Pinpoint the cell where the given text exists, returning its (x, y) midpoint coordinate. 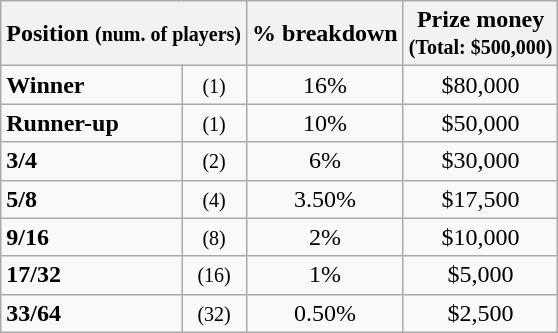
6% (326, 161)
0.50% (326, 313)
5/8 (92, 199)
3.50% (326, 199)
$2,500 (480, 313)
Runner-up (92, 123)
17/32 (92, 275)
(4) (214, 199)
(32) (214, 313)
$17,500 (480, 199)
Prize money(Total: $500,000) (480, 34)
% breakdown (326, 34)
(16) (214, 275)
16% (326, 85)
$10,000 (480, 237)
(2) (214, 161)
$30,000 (480, 161)
Position (num. of players) (124, 34)
3/4 (92, 161)
$50,000 (480, 123)
9/16 (92, 237)
$5,000 (480, 275)
$80,000 (480, 85)
(8) (214, 237)
1% (326, 275)
10% (326, 123)
Winner (92, 85)
2% (326, 237)
33/64 (92, 313)
